Scan for the cell matching the given text and deliver its [x, y] coordinate at center. 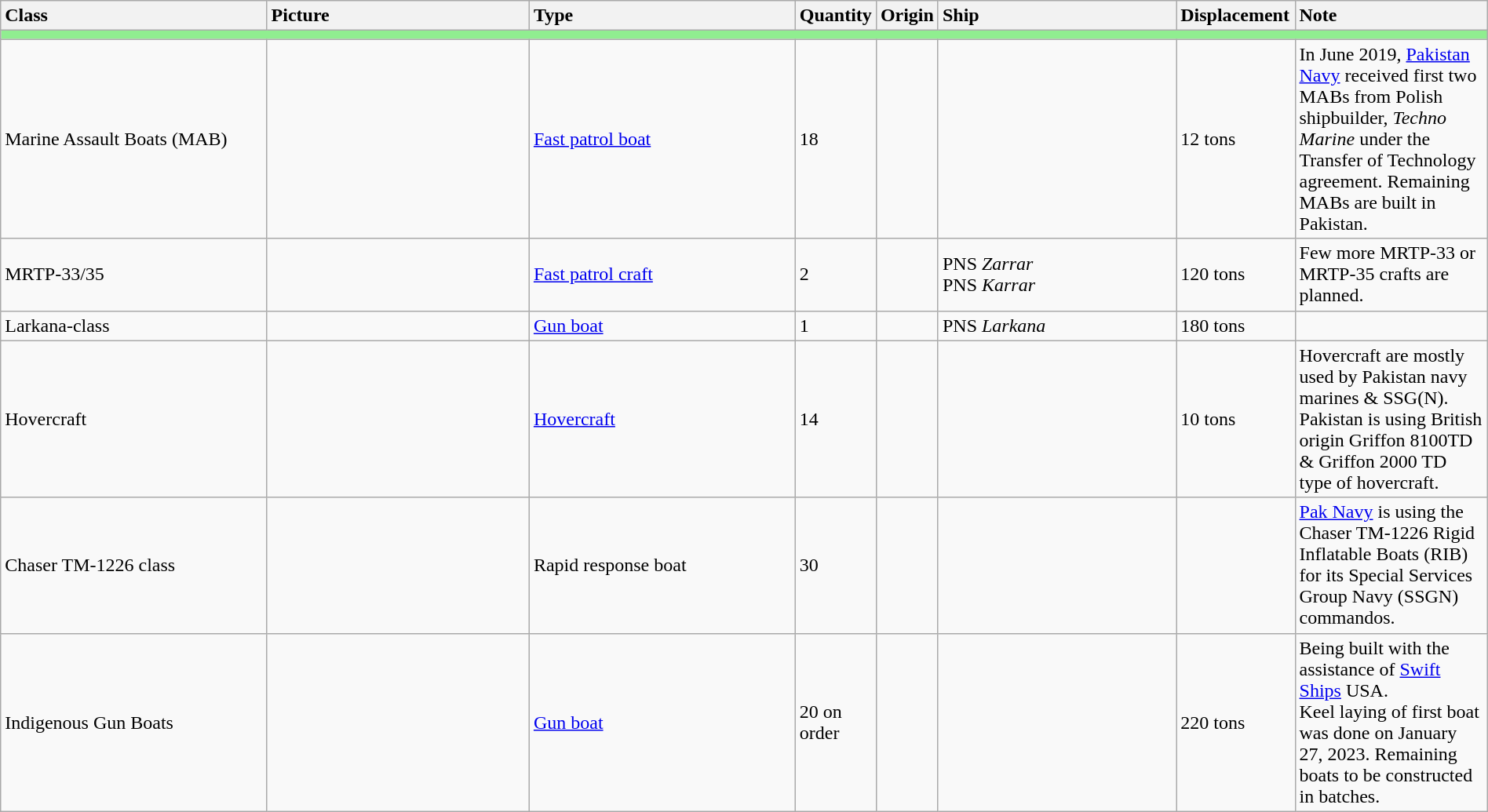
Origin [907, 16]
Ship [1056, 16]
2 [835, 275]
Picture [398, 16]
Note [1391, 16]
10 tons [1235, 419]
120 tons [1235, 275]
12 tons [1235, 139]
Hovercraft are mostly used by Pakistan navy marines & SSG(N). Pakistan is using British origin Griffon 8100TD & Griffon 2000 TD type of hovercraft. [1391, 419]
180 tons [1235, 326]
Larkana-class [133, 326]
Fast patrol boat [662, 139]
Quantity [835, 16]
Chaser TM-1226 class [133, 565]
30 [835, 565]
18 [835, 139]
220 tons [1235, 722]
Type [662, 16]
Displacement [1235, 16]
PNS Larkana [1056, 326]
20 on order [835, 722]
14 [835, 419]
Class [133, 16]
Marine Assault Boats (MAB) [133, 139]
MRTP-33/35 [133, 275]
Few more MRTP-33 or MRTP-35 crafts are planned. [1391, 275]
PNS ZarrarPNS Karrar [1056, 275]
1 [835, 326]
Indigenous Gun Boats [133, 722]
Rapid response boat [662, 565]
Fast patrol craft [662, 275]
Pak Navy is using the Chaser TM-1226 Rigid Inflatable Boats (RIB) for its Special Services Group Navy (SSGN) commandos. [1391, 565]
